Identify which cell holds the provided text, then report its [X, Y] central coordinate. 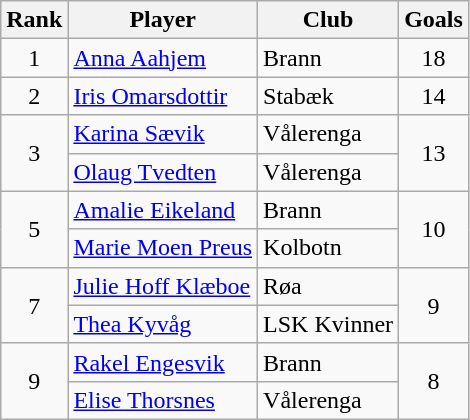
18 [434, 58]
Stabæk [328, 96]
3 [34, 153]
Julie Hoff Klæboe [163, 286]
Marie Moen Preus [163, 248]
Goals [434, 20]
8 [434, 381]
Club [328, 20]
7 [34, 305]
Elise Thorsnes [163, 400]
Olaug Tvedten [163, 172]
Iris Omarsdottir [163, 96]
Thea Kyvåg [163, 324]
Kolbotn [328, 248]
Karina Sævik [163, 134]
Player [163, 20]
1 [34, 58]
10 [434, 229]
14 [434, 96]
5 [34, 229]
Rakel Engesvik [163, 362]
Amalie Eikeland [163, 210]
Rank [34, 20]
13 [434, 153]
Røa [328, 286]
LSK Kvinner [328, 324]
2 [34, 96]
Anna Aahjem [163, 58]
